Capture the cell that displays the provided text and extract its [X, Y] central coordinate. 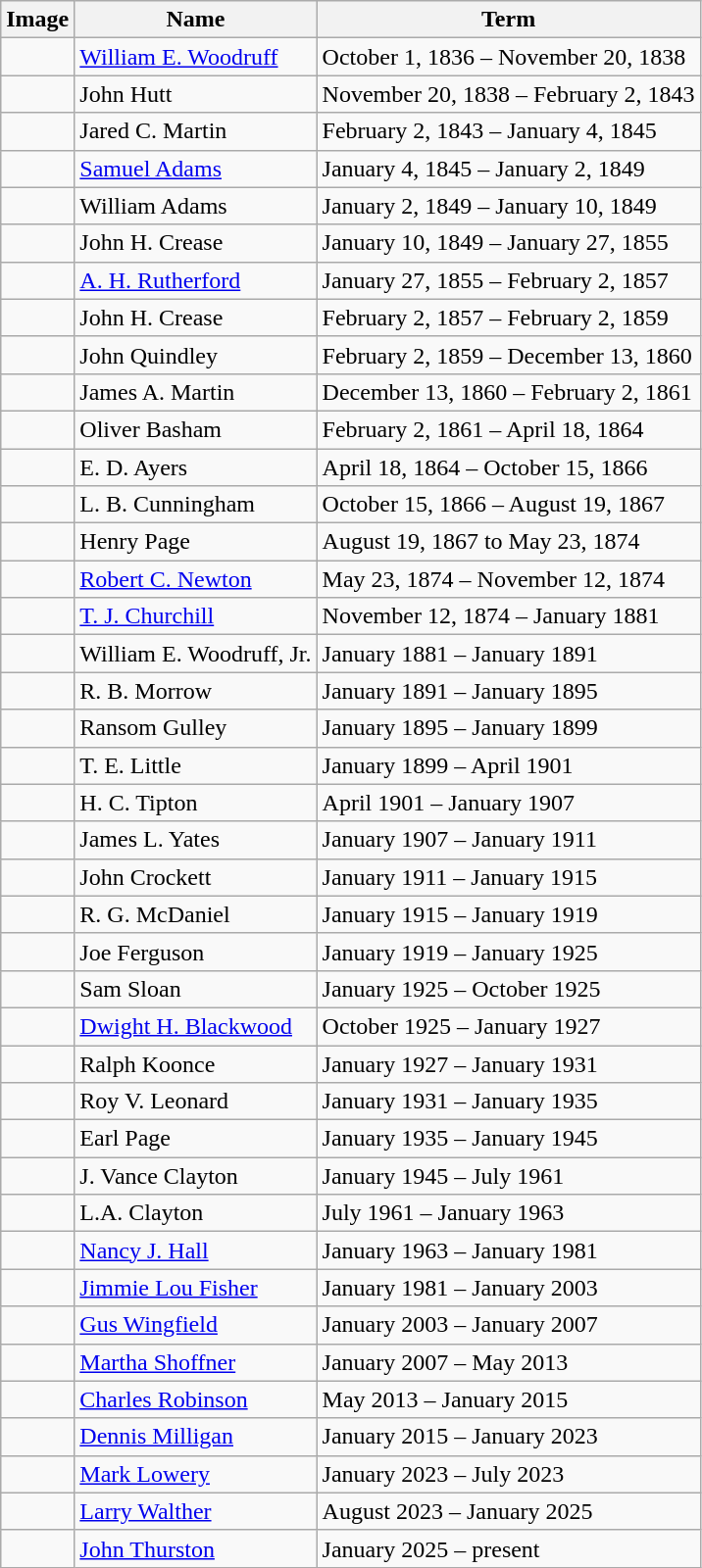
Ransom Gulley [196, 728]
L.A. Clayton [196, 1213]
Oliver Basham [196, 429]
Dennis Milligan [196, 1437]
January 1881 – January 1891 [508, 654]
Sam Sloan [196, 989]
Martha Shoffner [196, 1362]
January 4, 1845 – January 2, 1849 [508, 169]
William Adams [196, 206]
January 1919 – January 1925 [508, 952]
January 1891 – January 1895 [508, 691]
January 1963 – January 1981 [508, 1250]
James A. Martin [196, 392]
January 1945 – July 1961 [508, 1176]
January 2025 – present [508, 1548]
Jared C. Martin [196, 131]
L. B. Cunningham [196, 505]
Image [37, 20]
January 27, 1855 – February 2, 1857 [508, 280]
January 10, 1849 – January 27, 1855 [508, 243]
January 1899 – April 1901 [508, 765]
January 1907 – January 1911 [508, 840]
Ralph Koonce [196, 1063]
John Crockett [196, 877]
John Thurston [196, 1548]
Henry Page [196, 542]
Charles Robinson [196, 1399]
January 2015 – January 2023 [508, 1437]
Jimmie Lou Fisher [196, 1288]
January 1935 – January 1945 [508, 1139]
December 13, 1860 – February 2, 1861 [508, 392]
R. B. Morrow [196, 691]
January 2003 – January 2007 [508, 1325]
Mark Lowery [196, 1474]
Nancy J. Hall [196, 1250]
Joe Ferguson [196, 952]
November 20, 1838 – February 2, 1843 [508, 94]
Earl Page [196, 1139]
James L. Yates [196, 840]
Name [196, 20]
January 1931 – January 1935 [508, 1102]
Gus Wingfield [196, 1325]
January 1895 – January 1899 [508, 728]
January 2007 – May 2013 [508, 1362]
February 2, 1843 – January 4, 1845 [508, 131]
Roy V. Leonard [196, 1102]
T. J. Churchill [196, 616]
William E. Woodruff [196, 57]
August 2023 – January 2025 [508, 1511]
John Hutt [196, 94]
January 1925 – October 1925 [508, 989]
October 1, 1836 – November 20, 1838 [508, 57]
January 2023 – July 2023 [508, 1474]
January 1911 – January 1915 [508, 877]
Term [508, 20]
August 19, 1867 to May 23, 1874 [508, 542]
Dwight H. Blackwood [196, 1026]
William E. Woodruff, Jr. [196, 654]
R. G. McDaniel [196, 914]
January 2, 1849 – January 10, 1849 [508, 206]
Robert C. Newton [196, 579]
November 12, 1874 – January 1881 [508, 616]
J. Vance Clayton [196, 1176]
January 1981 – January 2003 [508, 1288]
April 18, 1864 – October 15, 1866 [508, 467]
July 1961 – January 1963 [508, 1213]
May 2013 – January 2015 [508, 1399]
Larry Walther [196, 1511]
October 15, 1866 – August 19, 1867 [508, 505]
E. D. Ayers [196, 467]
February 2, 1859 – December 13, 1860 [508, 355]
February 2, 1861 – April 18, 1864 [508, 429]
May 23, 1874 – November 12, 1874 [508, 579]
John Quindley [196, 355]
H. C. Tipton [196, 803]
Samuel Adams [196, 169]
January 1927 – January 1931 [508, 1063]
February 2, 1857 – February 2, 1859 [508, 318]
A. H. Rutherford [196, 280]
T. E. Little [196, 765]
April 1901 – January 1907 [508, 803]
October 1925 – January 1927 [508, 1026]
January 1915 – January 1919 [508, 914]
